Capture the cell that displays the provided text and extract its [X, Y] central coordinate. 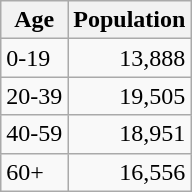
16,556 [130, 172]
19,505 [130, 96]
60+ [34, 172]
Population [130, 20]
18,951 [130, 134]
Age [34, 20]
40-59 [34, 134]
0-19 [34, 58]
20-39 [34, 96]
13,888 [130, 58]
